Locate the cell with the specified text and output its [x, y] center coordinate. 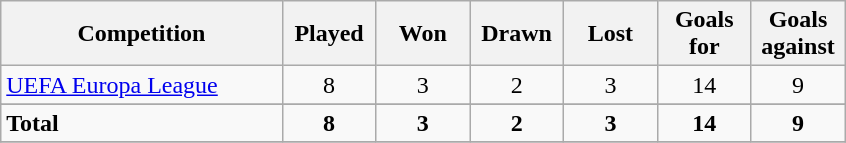
Won [423, 34]
Competition [142, 34]
UEFA Europa League [142, 85]
Goalsfor [704, 34]
Goalsagainst [798, 34]
Lost [611, 34]
Total [142, 123]
Drawn [517, 34]
Played [329, 34]
